Detect which cell encompasses the target text, then output its [x, y] center coordinate. 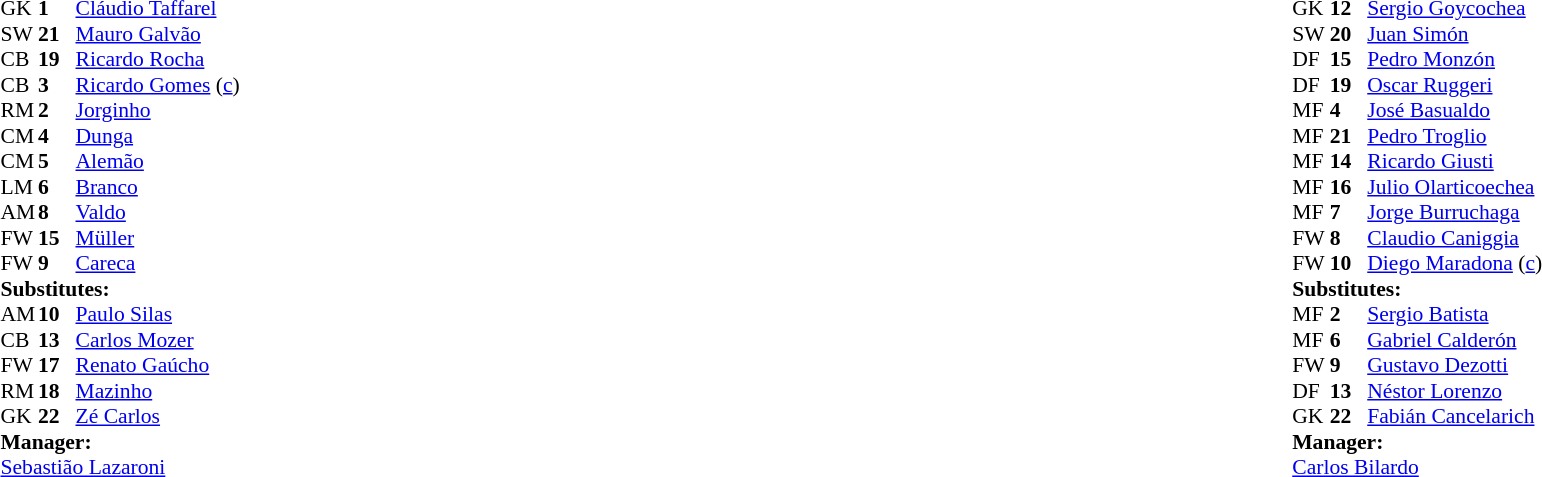
Mauro Galvão [158, 34]
Paulo Silas [158, 315]
Ricardo Giusti [1454, 161]
Alemão [158, 161]
Careca [158, 263]
14 [1349, 161]
Branco [158, 187]
Carlos Mozer [158, 340]
Sergio Batista [1454, 315]
17 [57, 365]
16 [1349, 187]
Jorginho [158, 111]
Ricardo Rocha [158, 59]
Juan Simón [1454, 34]
7 [1349, 213]
3 [57, 85]
Pedro Monzón [1454, 59]
5 [57, 161]
Ricardo Gomes (c) [158, 85]
Zé Carlos [158, 417]
Pedro Troglio [1454, 136]
Renato Gaúcho [158, 365]
Jorge Burruchaga [1454, 213]
Diego Maradona (c) [1454, 263]
Gabriel Calderón [1454, 340]
Néstor Lorenzo [1454, 391]
Claudio Caniggia [1454, 238]
Dunga [158, 136]
18 [57, 391]
Julio Olarticoechea [1454, 187]
LM [19, 187]
José Basualdo [1454, 111]
20 [1349, 34]
Müller [158, 238]
Mazinho [158, 391]
Valdo [158, 213]
Gustavo Dezotti [1454, 365]
Fabián Cancelarich [1454, 417]
Oscar Ruggeri [1454, 85]
